Extract the (x, y) coordinate from the center of the cell holding the provided text.  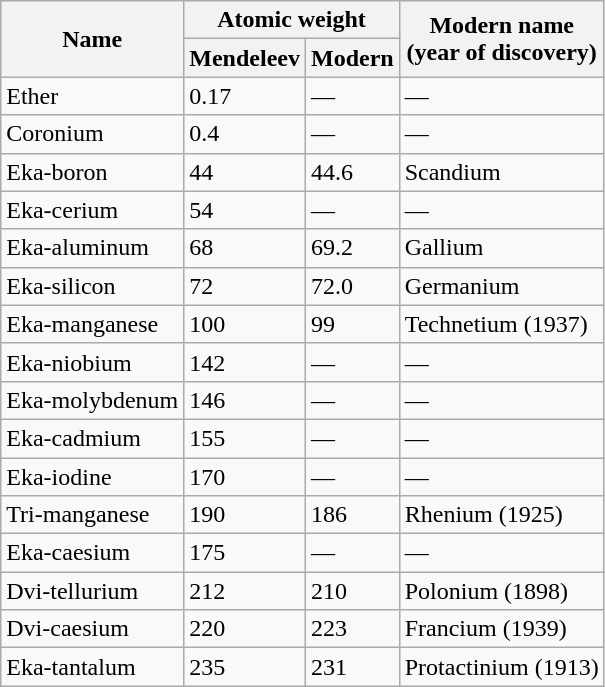
Dvi-tellurium (92, 591)
220 (245, 629)
72 (245, 286)
Eka-silicon (92, 286)
146 (245, 400)
100 (245, 324)
44.6 (352, 172)
Eka-molybdenum (92, 400)
223 (352, 629)
Coronium (92, 134)
Atomic weight (292, 20)
Dvi-caesium (92, 629)
Rhenium (1925) (502, 515)
Francium (1939) (502, 629)
0.4 (245, 134)
0.17 (245, 96)
170 (245, 477)
44 (245, 172)
Eka-manganese (92, 324)
231 (352, 667)
68 (245, 248)
Polonium (1898) (502, 591)
Ether (92, 96)
Technetium (1937) (502, 324)
Eka-cerium (92, 210)
Eka-caesium (92, 553)
Eka-aluminum (92, 248)
Name (92, 39)
175 (245, 553)
210 (352, 591)
Tri-manganese (92, 515)
Protactinium (1913) (502, 667)
Eka-iodine (92, 477)
72.0 (352, 286)
212 (245, 591)
Modern name(year of discovery) (502, 39)
235 (245, 667)
Eka-tantalum (92, 667)
Germanium (502, 286)
142 (245, 362)
Eka-cadmium (92, 438)
186 (352, 515)
155 (245, 438)
Eka-niobium (92, 362)
54 (245, 210)
69.2 (352, 248)
Eka-boron (92, 172)
190 (245, 515)
Scandium (502, 172)
Mendeleev (245, 58)
Gallium (502, 248)
Modern (352, 58)
99 (352, 324)
